Determine the [x, y] coordinate at the center of the cell enclosing the given text.  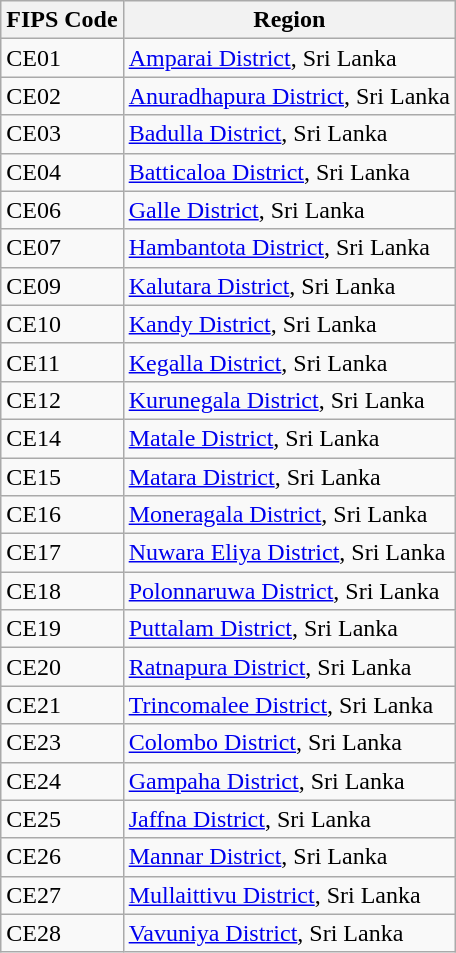
Vavuniya District, Sri Lanka [289, 933]
Jaffna District, Sri Lanka [289, 819]
Nuwara Eliya District, Sri Lanka [289, 553]
CE17 [62, 553]
Kurunegala District, Sri Lanka [289, 400]
CE15 [62, 477]
CE16 [62, 515]
Galle District, Sri Lanka [289, 210]
Batticaloa District, Sri Lanka [289, 172]
Moneragala District, Sri Lanka [289, 515]
CE25 [62, 819]
Polonnaruwa District, Sri Lanka [289, 591]
CE21 [62, 705]
CE10 [62, 324]
Ratnapura District, Sri Lanka [289, 667]
CE04 [62, 172]
CE18 [62, 591]
Hambantota District, Sri Lanka [289, 248]
Kegalla District, Sri Lanka [289, 362]
CE03 [62, 134]
Mannar District, Sri Lanka [289, 857]
Amparai District, Sri Lanka [289, 58]
CE01 [62, 58]
CE06 [62, 210]
Mullaittivu District, Sri Lanka [289, 895]
CE14 [62, 438]
CE23 [62, 743]
CE27 [62, 895]
Badulla District, Sri Lanka [289, 134]
Kalutara District, Sri Lanka [289, 286]
CE20 [62, 667]
Matale District, Sri Lanka [289, 438]
Anuradhapura District, Sri Lanka [289, 96]
CE19 [62, 629]
CE24 [62, 781]
Region [289, 20]
CE09 [62, 286]
CE12 [62, 400]
CE28 [62, 933]
CE07 [62, 248]
CE11 [62, 362]
CE02 [62, 96]
Colombo District, Sri Lanka [289, 743]
Trincomalee District, Sri Lanka [289, 705]
FIPS Code [62, 20]
Gampaha District, Sri Lanka [289, 781]
CE26 [62, 857]
Puttalam District, Sri Lanka [289, 629]
Matara District, Sri Lanka [289, 477]
Kandy District, Sri Lanka [289, 324]
